Locate the cell with the specified text and output its [x, y] center coordinate. 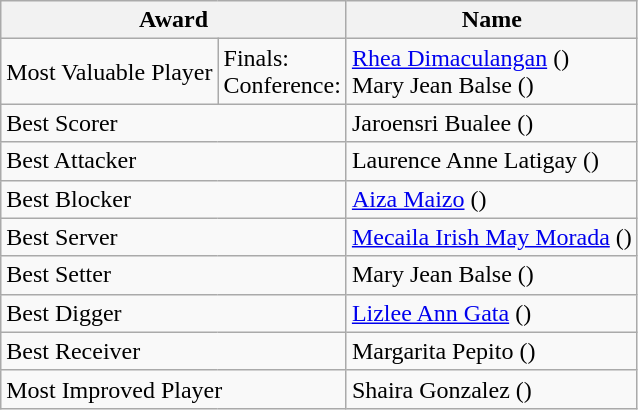
Best Receiver [174, 351]
Most Valuable Player [110, 72]
Name [492, 20]
Most Improved Player [174, 389]
Best Scorer [174, 123]
Aiza Maizo () [492, 199]
Award [174, 20]
Laurence Anne Latigay () [492, 161]
Best Setter [174, 275]
Finals:Conference: [282, 72]
Best Attacker [174, 161]
Best Server [174, 237]
Mecaila Irish May Morada () [492, 237]
Best Blocker [174, 199]
Jaroensri Bualee () [492, 123]
Lizlee Ann Gata () [492, 313]
Shaira Gonzalez () [492, 389]
Rhea Dimaculangan () Mary Jean Balse () [492, 72]
Mary Jean Balse () [492, 275]
Margarita Pepito () [492, 351]
Best Digger [174, 313]
